Provide the [X, Y] coordinate of the cell's center where the given text is located.  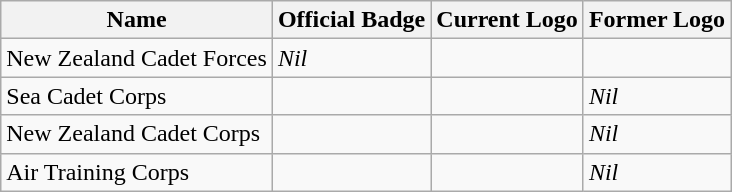
New Zealand Cadet Corps [137, 134]
Air Training Corps [137, 172]
Current Logo [508, 20]
Name [137, 20]
Official Badge [351, 20]
New Zealand Cadet Forces [137, 58]
Former Logo [656, 20]
Sea Cadet Corps [137, 96]
